Scan for the cell matching the given text and deliver its [X, Y] coordinate at center. 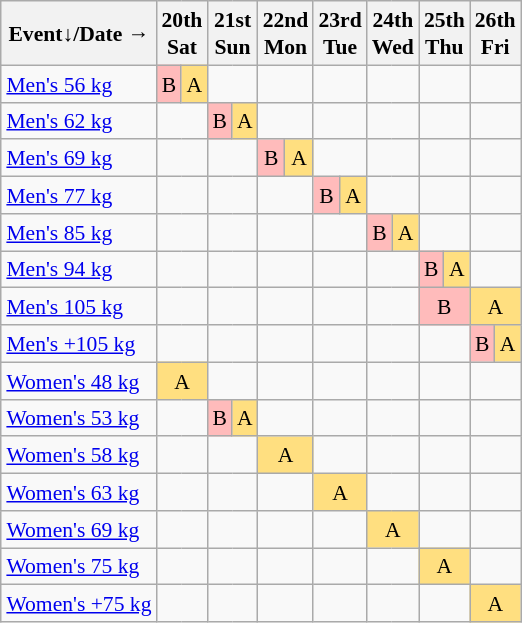
26thFri [496, 33]
20thSat [182, 33]
Men's 69 kg [78, 158]
Women's 53 kg [78, 418]
Men's 77 kg [78, 194]
21stSun [232, 33]
Men's 56 kg [78, 84]
25thThu [444, 33]
Women's 69 kg [78, 528]
Men's 62 kg [78, 120]
23rdTue [340, 33]
Women's 58 kg [78, 454]
Women's 48 kg [78, 380]
22ndMon [286, 33]
Women's 63 kg [78, 492]
Men's 85 kg [78, 232]
Men's 94 kg [78, 268]
Men's +105 kg [78, 344]
Women's 75 kg [78, 566]
Men's 105 kg [78, 306]
Women's +75 kg [78, 604]
Event↓/Date → [78, 33]
24thWed [393, 33]
